Provide the (X, Y) coordinate of the cell's center where the given text is located.  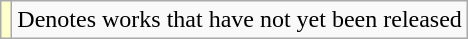
Denotes works that have not yet been released (240, 20)
